Pinpoint the cell where the given text exists, returning its (x, y) midpoint coordinate. 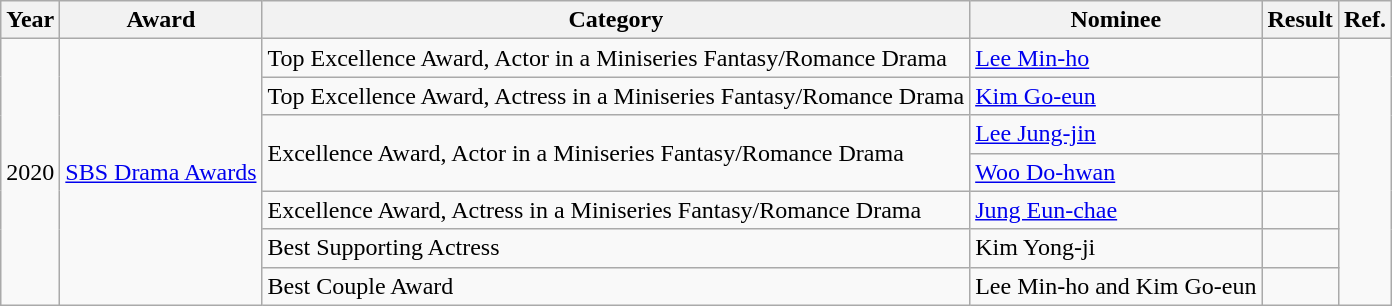
Top Excellence Award, Actress in a Miniseries Fantasy/Romance Drama (616, 96)
Best Couple Award (616, 286)
Result (1300, 20)
Category (616, 20)
Kim Yong-ji (1116, 248)
2020 (30, 172)
Year (30, 20)
Top Excellence Award, Actor in a Miniseries Fantasy/Romance Drama (616, 58)
Lee Min-ho and Kim Go-eun (1116, 286)
Award (161, 20)
Excellence Award, Actor in a Miniseries Fantasy/Romance Drama (616, 153)
SBS Drama Awards (161, 172)
Woo Do-hwan (1116, 172)
Jung Eun-chae (1116, 210)
Nominee (1116, 20)
Ref. (1364, 20)
Lee Jung-jin (1116, 134)
Best Supporting Actress (616, 248)
Kim Go-eun (1116, 96)
Excellence Award, Actress in a Miniseries Fantasy/Romance Drama (616, 210)
Lee Min-ho (1116, 58)
